Determine the (x, y) coordinate at the center of the cell enclosing the given text.  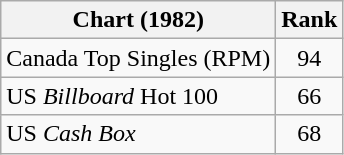
94 (310, 58)
Rank (310, 20)
Chart (1982) (138, 20)
US Billboard Hot 100 (138, 96)
Canada Top Singles (RPM) (138, 58)
68 (310, 134)
US Cash Box (138, 134)
66 (310, 96)
